Output the (x, y) coordinate of the center of the cell containing the given text.  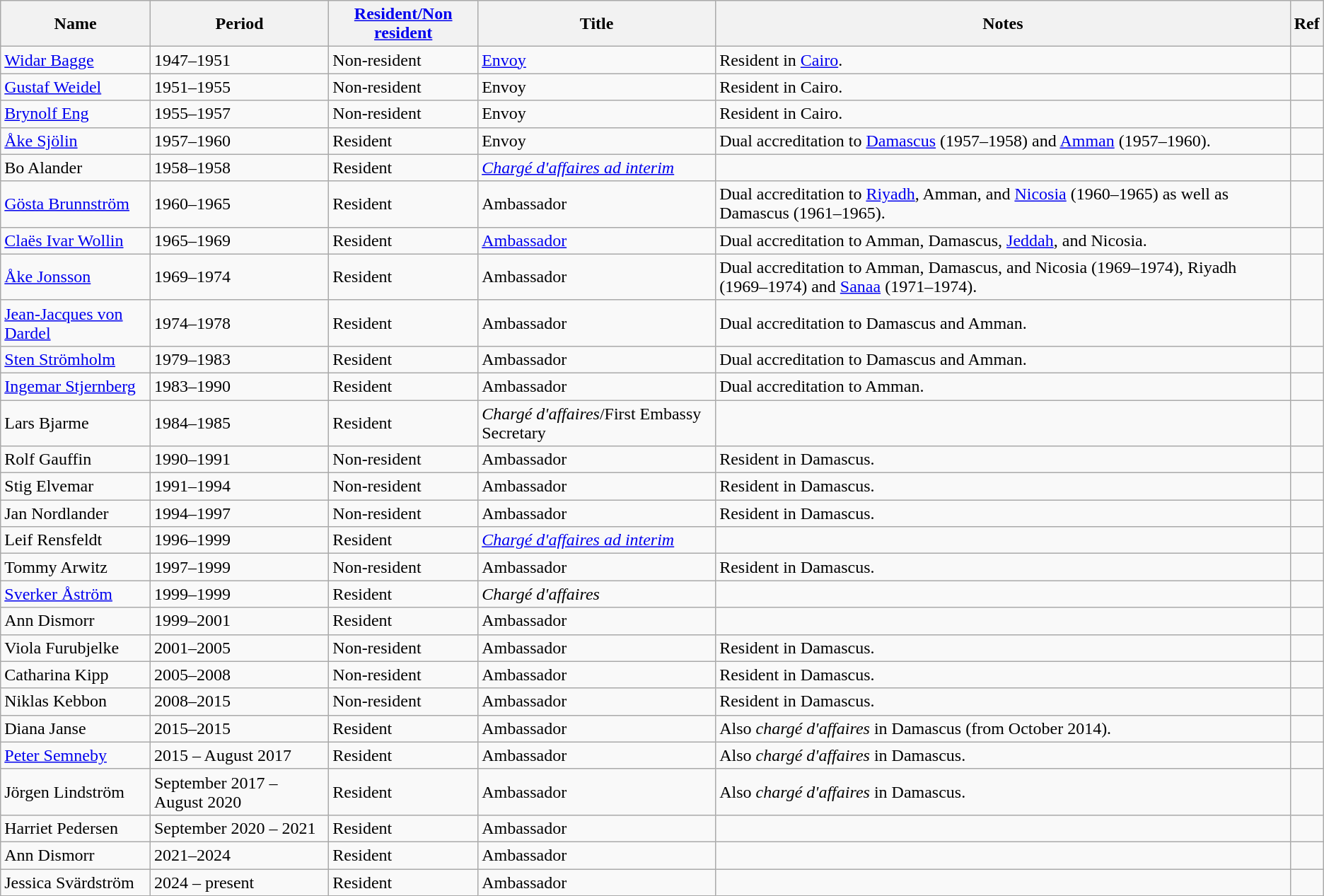
Harriet Pedersen (76, 828)
Åke Jonsson (76, 277)
1999–1999 (239, 594)
September 2017 – August 2020 (239, 792)
Åke Sjölin (76, 141)
September 2020 – 2021 (239, 828)
Rolf Gauffin (76, 460)
1983–1990 (239, 386)
Dual accreditation to Amman, Damascus, Jeddah, and Nicosia. (1003, 240)
2015 – August 2017 (239, 755)
Name (76, 24)
Widar Bagge (76, 60)
Niklas Kebbon (76, 702)
Dual accreditation to Riyadh, Amman, and Nicosia (1960–1965) as well as Damascus (1961–1965). (1003, 204)
2024 – present (239, 882)
Diana Janse (76, 728)
Ingemar Stjernberg (76, 386)
1984–1985 (239, 423)
Sverker Åström (76, 594)
1951–1955 (239, 87)
Notes (1003, 24)
Lars Bjarme (76, 423)
1990–1991 (239, 460)
Chargé d'affaires/First Embassy Secretary (597, 423)
2008–2015 (239, 702)
Sten Strömholm (76, 359)
Gustaf Weidel (76, 87)
1947–1951 (239, 60)
Resident/Non resident (403, 24)
1957–1960 (239, 141)
Title (597, 24)
1997–1999 (239, 567)
Dual accreditation to Amman, Damascus, and Nicosia (1969–1974), Riyadh (1969–1974) and Sanaa (1971–1974). (1003, 277)
Jan Nordlander (76, 513)
1991–1994 (239, 487)
1974–1978 (239, 322)
2015–2015 (239, 728)
Tommy Arwitz (76, 567)
Dual accreditation to Amman. (1003, 386)
Claës Ivar Wollin (76, 240)
Brynolf Eng (76, 114)
Peter Semneby (76, 755)
1979–1983 (239, 359)
2001–2005 (239, 648)
2005–2008 (239, 675)
1960–1965 (239, 204)
1969–1974 (239, 277)
Catharina Kipp (76, 675)
1955–1957 (239, 114)
Stig Elvemar (76, 487)
1994–1997 (239, 513)
Also chargé d'affaires in Damascus (from October 2014). (1003, 728)
Jean-Jacques von Dardel (76, 322)
Chargé d'affaires (597, 594)
Leif Rensfeldt (76, 540)
Jessica Svärdström (76, 882)
Ref (1307, 24)
1958–1958 (239, 168)
1996–1999 (239, 540)
Jörgen Lindström (76, 792)
1965–1969 (239, 240)
2021–2024 (239, 855)
Gösta Brunnström (76, 204)
1999–2001 (239, 621)
Viola Furubjelke (76, 648)
Dual accreditation to Damascus (1957–1958) and Amman (1957–1960). (1003, 141)
Bo Alander (76, 168)
Period (239, 24)
